From the cell containing the given text, extract its center point as [X, Y] coordinate. 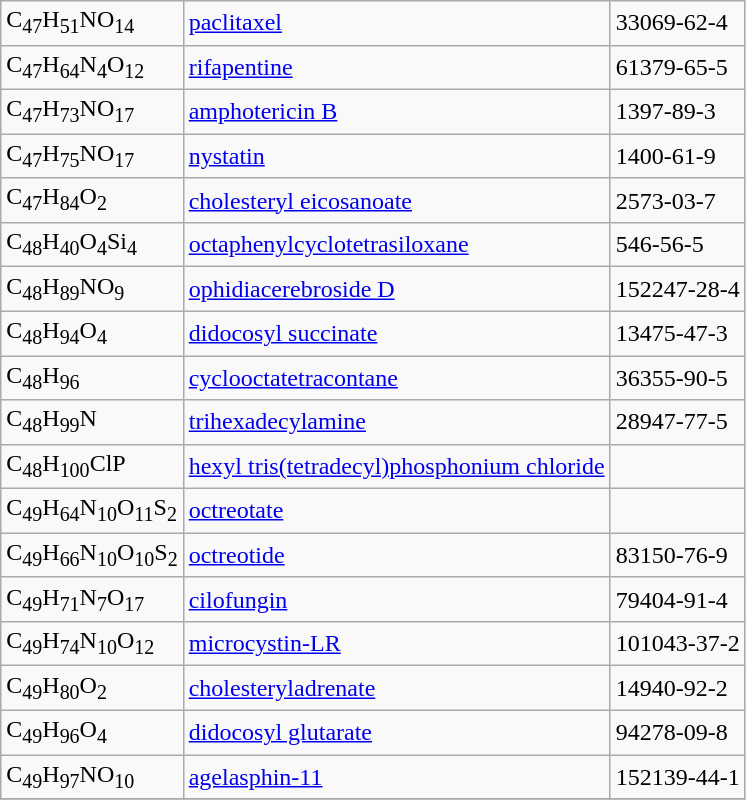
C49H64N10O11S2 [92, 511]
546-56-5 [678, 244]
hexyl tris(tetradecyl)phosphonium chloride [396, 466]
agelasphin-11 [396, 777]
28947-77-5 [678, 422]
paclitaxel [396, 23]
152139-44-1 [678, 777]
ophidiacerebroside D [396, 289]
trihexadecylamine [396, 422]
C47H75NO17 [92, 156]
33069-62-4 [678, 23]
C47H51NO14 [92, 23]
C49H80O2 [92, 688]
cholesteryl eicosanoate [396, 200]
C48H94O4 [92, 333]
didocosyl succinate [396, 333]
didocosyl glutarate [396, 732]
C49H97NO10 [92, 777]
101043-37-2 [678, 644]
2573-03-7 [678, 200]
1397-89-3 [678, 111]
13475-47-3 [678, 333]
C48H40O4Si4 [92, 244]
83150-76-9 [678, 555]
C49H74N10O12 [92, 644]
cyclooctatetracontane [396, 378]
octreotide [396, 555]
cilofungin [396, 599]
36355-90-5 [678, 378]
C48H96 [92, 378]
C48H89NO9 [92, 289]
C47H73NO17 [92, 111]
rifapentine [396, 67]
microcystin-LR [396, 644]
94278-09-8 [678, 732]
61379-65-5 [678, 67]
152247-28-4 [678, 289]
C49H71N7O17 [92, 599]
amphotericin B [396, 111]
C47H84O2 [92, 200]
octreotate [396, 511]
14940-92-2 [678, 688]
octaphenylcyclotetrasiloxane [396, 244]
79404-91-4 [678, 599]
C49H66N10O10S2 [92, 555]
C48H99N [92, 422]
C49H96O4 [92, 732]
C47H64N4O12 [92, 67]
C48H100ClP [92, 466]
1400-61-9 [678, 156]
nystatin [396, 156]
cholesteryladrenate [396, 688]
